Determine the [X, Y] coordinate at the center of the cell enclosing the given text.  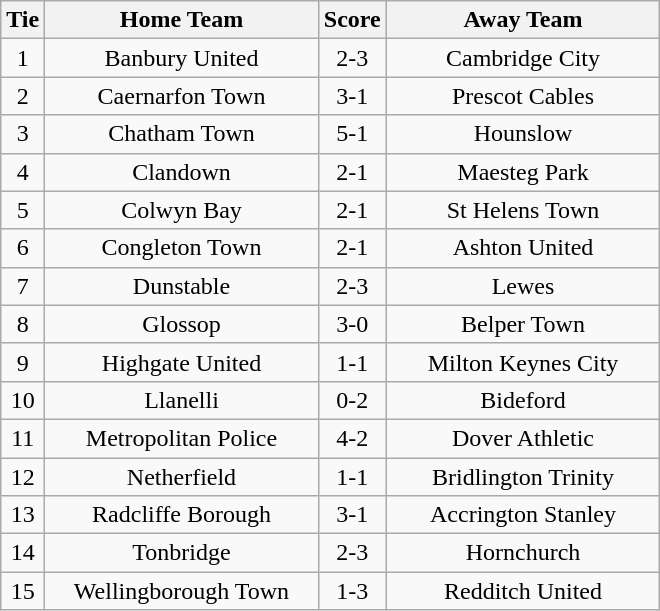
Glossop [182, 324]
Belper Town [523, 324]
5-1 [352, 134]
Ashton United [523, 248]
6 [23, 248]
Accrington Stanley [523, 515]
1 [23, 58]
Lewes [523, 286]
Away Team [523, 20]
Clandown [182, 172]
Redditch United [523, 591]
Home Team [182, 20]
Prescot Cables [523, 96]
Highgate United [182, 362]
0-2 [352, 400]
15 [23, 591]
Congleton Town [182, 248]
11 [23, 438]
3 [23, 134]
2 [23, 96]
St Helens Town [523, 210]
Wellingborough Town [182, 591]
4-2 [352, 438]
Bideford [523, 400]
Maesteg Park [523, 172]
Dunstable [182, 286]
5 [23, 210]
4 [23, 172]
10 [23, 400]
9 [23, 362]
12 [23, 477]
Metropolitan Police [182, 438]
7 [23, 286]
Radcliffe Borough [182, 515]
Cambridge City [523, 58]
Hornchurch [523, 553]
Chatham Town [182, 134]
Netherfield [182, 477]
Tie [23, 20]
Milton Keynes City [523, 362]
8 [23, 324]
14 [23, 553]
Bridlington Trinity [523, 477]
Caernarfon Town [182, 96]
3-0 [352, 324]
Score [352, 20]
Tonbridge [182, 553]
Llanelli [182, 400]
Banbury United [182, 58]
Colwyn Bay [182, 210]
Hounslow [523, 134]
13 [23, 515]
Dover Athletic [523, 438]
1-3 [352, 591]
